Provide the [x, y] coordinate of the cell's center where the given text is located.  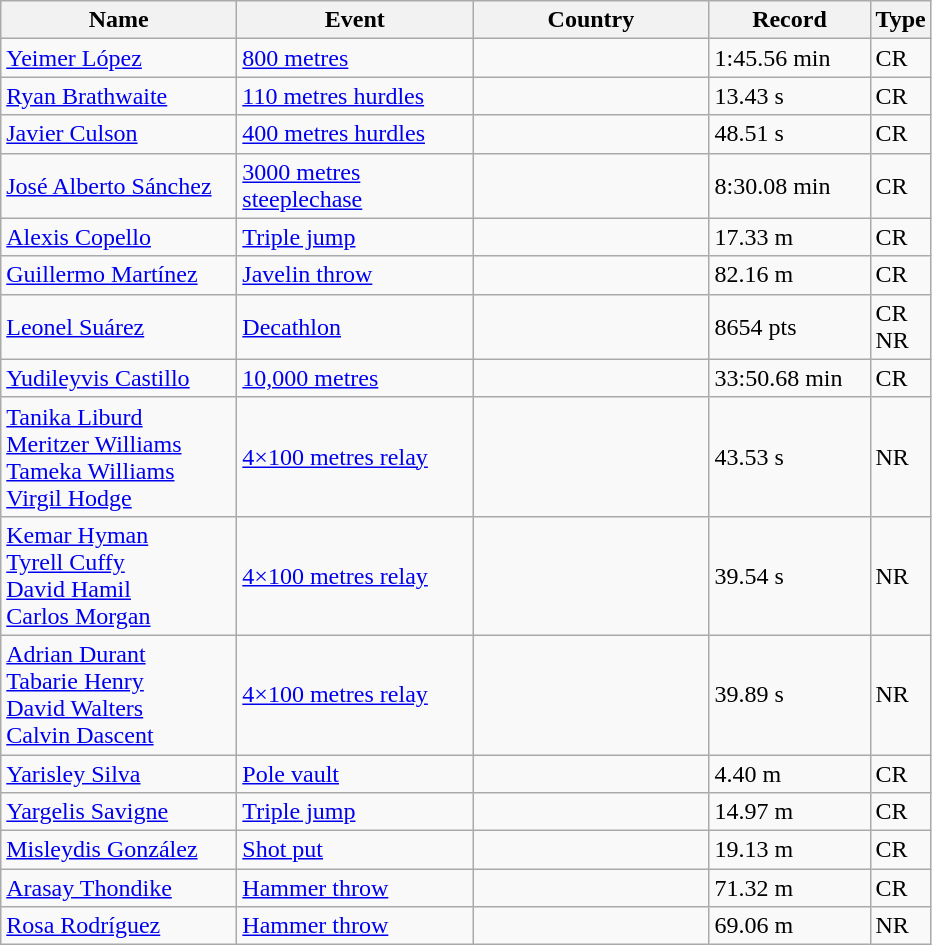
Name [119, 20]
17.33 m [790, 237]
Event [355, 20]
800 metres [355, 58]
19.13 m [790, 850]
Ryan Brathwaite [119, 96]
CR NR [900, 326]
Adrian DurantTabarie HenryDavid WaltersCalvin Dascent [119, 694]
39.89 s [790, 694]
110 metres hurdles [355, 96]
Kemar HymanTyrell CuffyDavid HamilCarlos Morgan [119, 576]
8654 pts [790, 326]
3000 metres steeplechase [355, 186]
Yudileyvis Castillo [119, 378]
Country [591, 20]
Alexis Copello [119, 237]
33:50.68 min [790, 378]
43.53 s [790, 456]
Arasay Thondike [119, 888]
Javier Culson [119, 134]
Rosa Rodríguez [119, 926]
39.54 s [790, 576]
José Alberto Sánchez [119, 186]
400 metres hurdles [355, 134]
Pole vault [355, 773]
Tanika LiburdMeritzer WilliamsTameka WilliamsVirgil Hodge [119, 456]
Misleydis González [119, 850]
69.06 m [790, 926]
Yarisley Silva [119, 773]
10,000 metres [355, 378]
Leonel Suárez [119, 326]
8:30.08 min [790, 186]
14.97 m [790, 812]
4.40 m [790, 773]
82.16 m [790, 275]
Type [900, 20]
Javelin throw [355, 275]
Shot put [355, 850]
Yargelis Savigne [119, 812]
Decathlon [355, 326]
13.43 s [790, 96]
71.32 m [790, 888]
Guillermo Martínez [119, 275]
Record [790, 20]
1:45.56 min [790, 58]
Yeimer López [119, 58]
48.51 s [790, 134]
